Return the [X, Y] coordinate for the center point of the cell that contains the specified text.  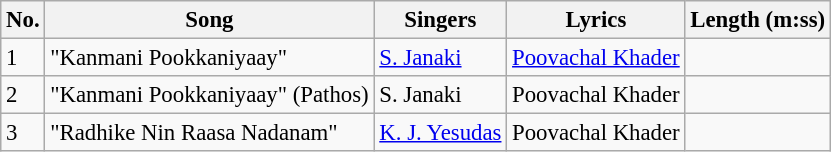
"Radhike Nin Raasa Nadanam" [210, 133]
Lyrics [596, 20]
Length (m:ss) [758, 20]
Singers [440, 20]
No. [23, 20]
2 [23, 95]
"Kanmani Pookkaniyaay" [210, 58]
1 [23, 58]
Song [210, 20]
3 [23, 133]
K. J. Yesudas [440, 133]
"Kanmani Pookkaniyaay" (Pathos) [210, 95]
